Extract the [x, y] coordinate from the center of the cell holding the provided text.  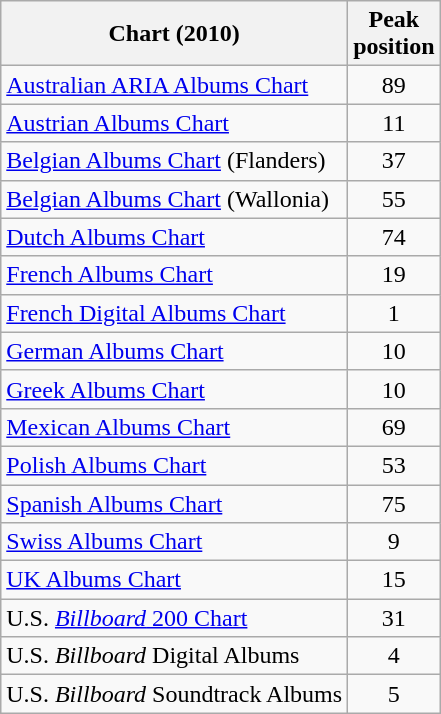
Belgian Albums Chart (Wallonia) [174, 199]
37 [394, 161]
19 [394, 275]
Peakposition [394, 34]
74 [394, 237]
UK Albums Chart [174, 580]
9 [394, 542]
15 [394, 580]
89 [394, 85]
4 [394, 656]
Australian ARIA Albums Chart [174, 85]
53 [394, 465]
11 [394, 123]
Austrian Albums Chart [174, 123]
Spanish Albums Chart [174, 503]
Belgian Albums Chart (Flanders) [174, 161]
Greek Albums Chart [174, 389]
Swiss Albums Chart [174, 542]
55 [394, 199]
U.S. Billboard Digital Albums [174, 656]
U.S. Billboard Soundtrack Albums [174, 694]
German Albums Chart [174, 351]
French Albums Chart [174, 275]
U.S. Billboard 200 Chart [174, 618]
French Digital Albums Chart [174, 313]
Dutch Albums Chart [174, 237]
Polish Albums Chart [174, 465]
1 [394, 313]
75 [394, 503]
5 [394, 694]
Chart (2010) [174, 34]
31 [394, 618]
69 [394, 427]
Mexican Albums Chart [174, 427]
